Locate the cell with the specified text and output its [x, y] center coordinate. 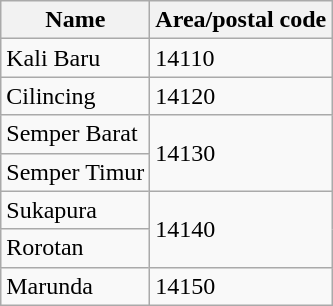
Area/postal code [241, 20]
Sukapura [76, 210]
14130 [241, 153]
14110 [241, 58]
Cilincing [76, 96]
Rorotan [76, 248]
Semper Barat [76, 134]
Kali Baru [76, 58]
14150 [241, 286]
14120 [241, 96]
14140 [241, 229]
Name [76, 20]
Semper Timur [76, 172]
Marunda [76, 286]
